For the text-containing cell, return its midpoint in (x, y) coordinate format. 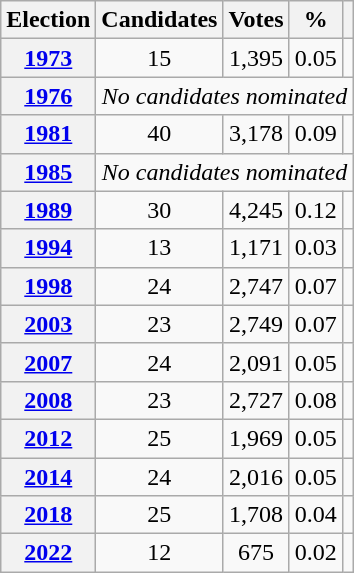
4,245 (256, 210)
Election (48, 20)
1,171 (256, 248)
0.09 (316, 134)
2012 (48, 438)
12 (160, 553)
40 (160, 134)
2022 (48, 553)
3,178 (256, 134)
1989 (48, 210)
2007 (48, 362)
1,969 (256, 438)
2,749 (256, 324)
1,708 (256, 515)
0.02 (316, 553)
2,727 (256, 400)
15 (160, 58)
% (316, 20)
Candidates (160, 20)
1981 (48, 134)
1,395 (256, 58)
1976 (48, 96)
2003 (48, 324)
2,091 (256, 362)
2014 (48, 477)
Votes (256, 20)
13 (160, 248)
2,747 (256, 286)
30 (160, 210)
0.12 (316, 210)
1985 (48, 172)
0.08 (316, 400)
2008 (48, 400)
2018 (48, 515)
0.03 (316, 248)
2,016 (256, 477)
1973 (48, 58)
675 (256, 553)
1998 (48, 286)
0.04 (316, 515)
1994 (48, 248)
